Identify which cell holds the provided text, then report its [x, y] central coordinate. 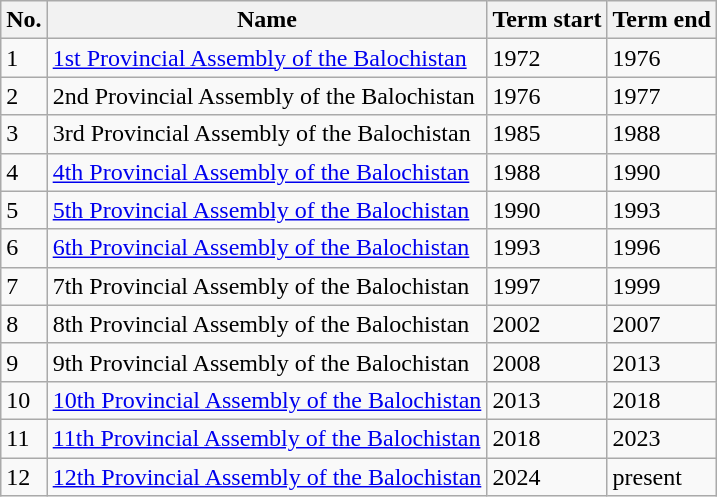
3 [24, 134]
Term start [547, 20]
5th Provincial Assembly of the Balochistan [267, 210]
No. [24, 20]
11th Provincial Assembly of the Balochistan [267, 438]
4 [24, 172]
1977 [662, 96]
1st Provincial Assembly of the Balochistan [267, 58]
2 [24, 96]
3rd Provincial Assembly of the Balochistan [267, 134]
1999 [662, 286]
6th Provincial Assembly of the Balochistan [267, 248]
12th Provincial Assembly of the Balochistan [267, 477]
7 [24, 286]
1 [24, 58]
8 [24, 324]
Name [267, 20]
present [662, 477]
12 [24, 477]
4th Provincial Assembly of the Balochistan [267, 172]
2007 [662, 324]
10th Provincial Assembly of the Balochistan [267, 400]
Term end [662, 20]
2024 [547, 477]
9 [24, 362]
7th Provincial Assembly of the Balochistan [267, 286]
1985 [547, 134]
6 [24, 248]
8th Provincial Assembly of the Balochistan [267, 324]
5 [24, 210]
1997 [547, 286]
2002 [547, 324]
11 [24, 438]
2008 [547, 362]
10 [24, 400]
2nd Provincial Assembly of the Balochistan [267, 96]
9th Provincial Assembly of the Balochistan [267, 362]
2023 [662, 438]
1996 [662, 248]
1972 [547, 58]
